Return the [X, Y] coordinate for the center point of the cell that contains the specified text.  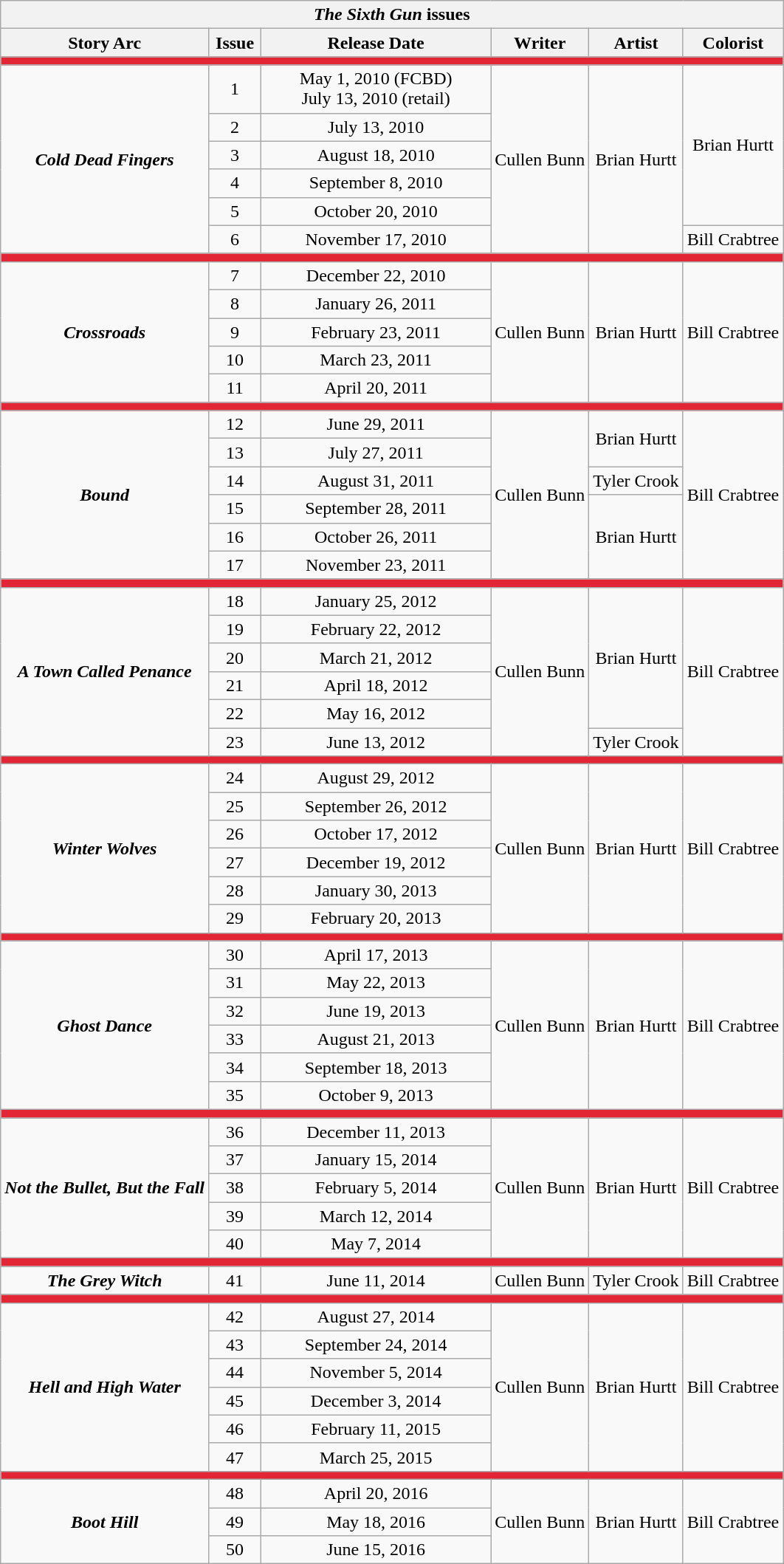
January 25, 2012 [376, 601]
November 5, 2014 [376, 1373]
40 [235, 1244]
April 17, 2013 [376, 955]
May 22, 2013 [376, 983]
33 [235, 1039]
June 19, 2013 [376, 1011]
Hell and High Water [105, 1387]
May 7, 2014 [376, 1244]
48 [235, 1493]
29 [235, 919]
21 [235, 685]
18 [235, 601]
October 26, 2011 [376, 537]
February 11, 2015 [376, 1429]
42 [235, 1317]
October 20, 2010 [376, 211]
October 17, 2012 [376, 834]
April 20, 2011 [376, 388]
May 16, 2012 [376, 713]
Artist [636, 43]
Bound [105, 495]
34 [235, 1067]
44 [235, 1373]
Ghost Dance [105, 1025]
26 [235, 834]
10 [235, 360]
March 21, 2012 [376, 657]
September 8, 2010 [376, 183]
August 31, 2011 [376, 481]
April 20, 2016 [376, 1493]
28 [235, 891]
July 13, 2010 [376, 127]
April 18, 2012 [376, 685]
September 26, 2012 [376, 806]
August 29, 2012 [376, 778]
November 23, 2011 [376, 565]
February 22, 2012 [376, 629]
January 15, 2014 [376, 1160]
43 [235, 1345]
Crossroads [105, 332]
June 13, 2012 [376, 742]
45 [235, 1401]
39 [235, 1216]
6 [235, 239]
22 [235, 713]
20 [235, 657]
8 [235, 303]
March 25, 2015 [376, 1457]
41 [235, 1280]
February 23, 2011 [376, 332]
July 27, 2011 [376, 453]
46 [235, 1429]
49 [235, 1522]
A Town Called Penance [105, 671]
19 [235, 629]
27 [235, 862]
November 17, 2010 [376, 239]
32 [235, 1011]
31 [235, 983]
Winter Wolves [105, 848]
Colorist [733, 43]
35 [235, 1095]
Not the Bullet, But the Fall [105, 1188]
2 [235, 127]
17 [235, 565]
Boot Hill [105, 1521]
9 [235, 332]
13 [235, 453]
Cold Dead Fingers [105, 160]
3 [235, 155]
March 12, 2014 [376, 1216]
May 1, 2010 (FCBD)July 13, 2010 (retail) [376, 89]
25 [235, 806]
36 [235, 1132]
January 26, 2011 [376, 303]
23 [235, 742]
May 18, 2016 [376, 1522]
5 [235, 211]
24 [235, 778]
June 15, 2016 [376, 1550]
June 29, 2011 [376, 425]
11 [235, 388]
September 18, 2013 [376, 1067]
The Sixth Gun issues [392, 15]
The Grey Witch [105, 1280]
4 [235, 183]
15 [235, 509]
October 9, 2013 [376, 1095]
June 11, 2014 [376, 1280]
September 24, 2014 [376, 1345]
Issue [235, 43]
50 [235, 1550]
Writer [540, 43]
February 5, 2014 [376, 1188]
Story Arc [105, 43]
30 [235, 955]
38 [235, 1188]
December 19, 2012 [376, 862]
August 21, 2013 [376, 1039]
September 28, 2011 [376, 509]
7 [235, 275]
December 22, 2010 [376, 275]
12 [235, 425]
1 [235, 89]
December 11, 2013 [376, 1132]
December 3, 2014 [376, 1401]
47 [235, 1457]
March 23, 2011 [376, 360]
14 [235, 481]
August 18, 2010 [376, 155]
February 20, 2013 [376, 919]
August 27, 2014 [376, 1317]
37 [235, 1160]
Release Date [376, 43]
16 [235, 537]
January 30, 2013 [376, 891]
